Scan for the cell matching the given text and deliver its [X, Y] coordinate at center. 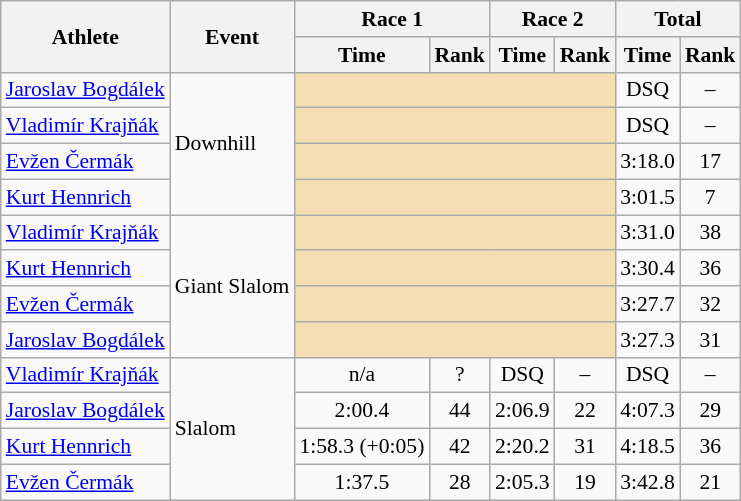
Athlete [86, 36]
4:07.3 [648, 411]
3:01.5 [648, 197]
2:06.9 [522, 411]
3:27.3 [648, 340]
38 [710, 233]
22 [586, 411]
2:00.4 [362, 411]
1:37.5 [362, 482]
n/a [362, 375]
7 [710, 197]
4:18.5 [648, 447]
2:05.3 [522, 482]
Giant Slalom [232, 286]
29 [710, 411]
21 [710, 482]
44 [460, 411]
2:20.2 [522, 447]
3:18.0 [648, 162]
28 [460, 482]
1:58.3 (+0:05) [362, 447]
3:42.8 [648, 482]
3:31.0 [648, 233]
? [460, 375]
Event [232, 36]
42 [460, 447]
19 [586, 482]
17 [710, 162]
Total [678, 19]
Slalom [232, 428]
Downhill [232, 143]
32 [710, 304]
Race 2 [552, 19]
Race 1 [392, 19]
3:27.7 [648, 304]
3:30.4 [648, 269]
